From the cell containing the given text, extract its center point as (x, y) coordinate. 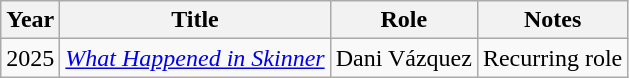
Year (30, 20)
Dani Vázquez (404, 58)
Role (404, 20)
Title (195, 20)
Recurring role (552, 58)
What Happened in Skinner (195, 58)
Notes (552, 20)
2025 (30, 58)
